Identify which cell holds the provided text, then report its [X, Y] central coordinate. 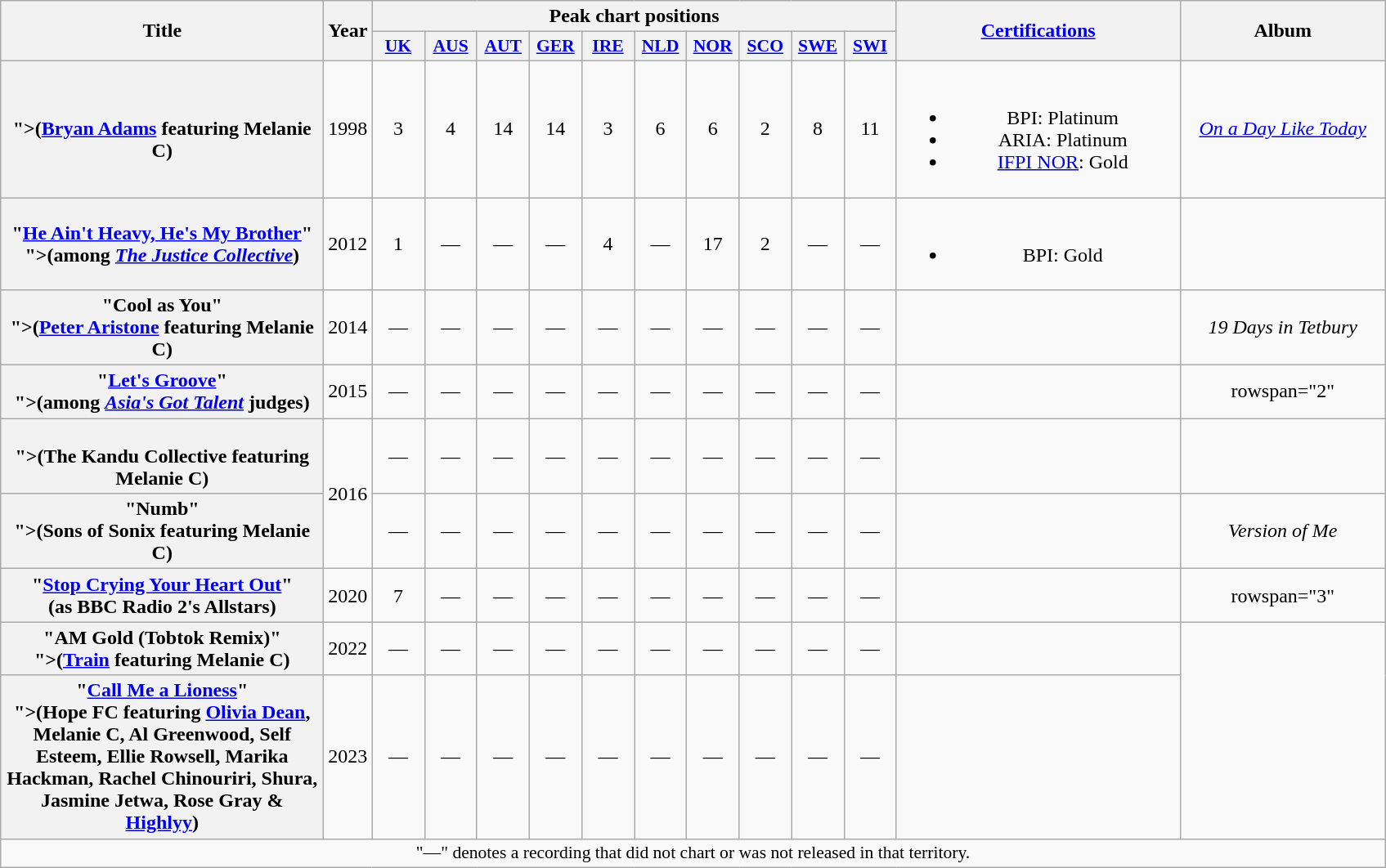
19 Days in Tetbury [1282, 328]
BPI: PlatinumARIA: PlatinumIFPI NOR: Gold [1038, 129]
NLD [661, 47]
2015 [348, 392]
11 [870, 129]
1 [398, 244]
2012 [348, 244]
"Numb"">(Sons of Sonix featuring Melanie C) [162, 531]
UK [398, 47]
"Cool as You"">(Peter Aristone featuring Melanie C) [162, 328]
rowspan="3" [1282, 595]
2023 [348, 757]
BPI: Gold [1038, 244]
NOR [713, 47]
8 [818, 129]
SCO [765, 47]
AUT [503, 47]
"Stop Crying Your Heart Out"(as BBC Radio 2's Allstars) [162, 595]
AUS [451, 47]
Version of Me [1282, 531]
2014 [348, 328]
SWE [818, 47]
2022 [348, 649]
17 [713, 244]
SWI [870, 47]
Peak chart positions [635, 16]
"AM Gold (Tobtok Remix)"">(Train featuring Melanie C) [162, 649]
">(The Kandu Collective featuring Melanie C) [162, 456]
2020 [348, 595]
1998 [348, 129]
"—" denotes a recording that did not chart or was not released in that territory. [693, 853]
"Let's Groove"">(among Asia's Got Talent judges) [162, 392]
On a Day Like Today [1282, 129]
rowspan="2" [1282, 392]
GER [555, 47]
">(Bryan Adams featuring Melanie C) [162, 129]
2016 [348, 494]
Certifications [1038, 31]
7 [398, 595]
Album [1282, 31]
Year [348, 31]
"He Ain't Heavy, He's My Brother"">(among The Justice Collective) [162, 244]
IRE [608, 47]
Title [162, 31]
